Search for the cell housing the specified text and yield its [x, y] center coordinate. 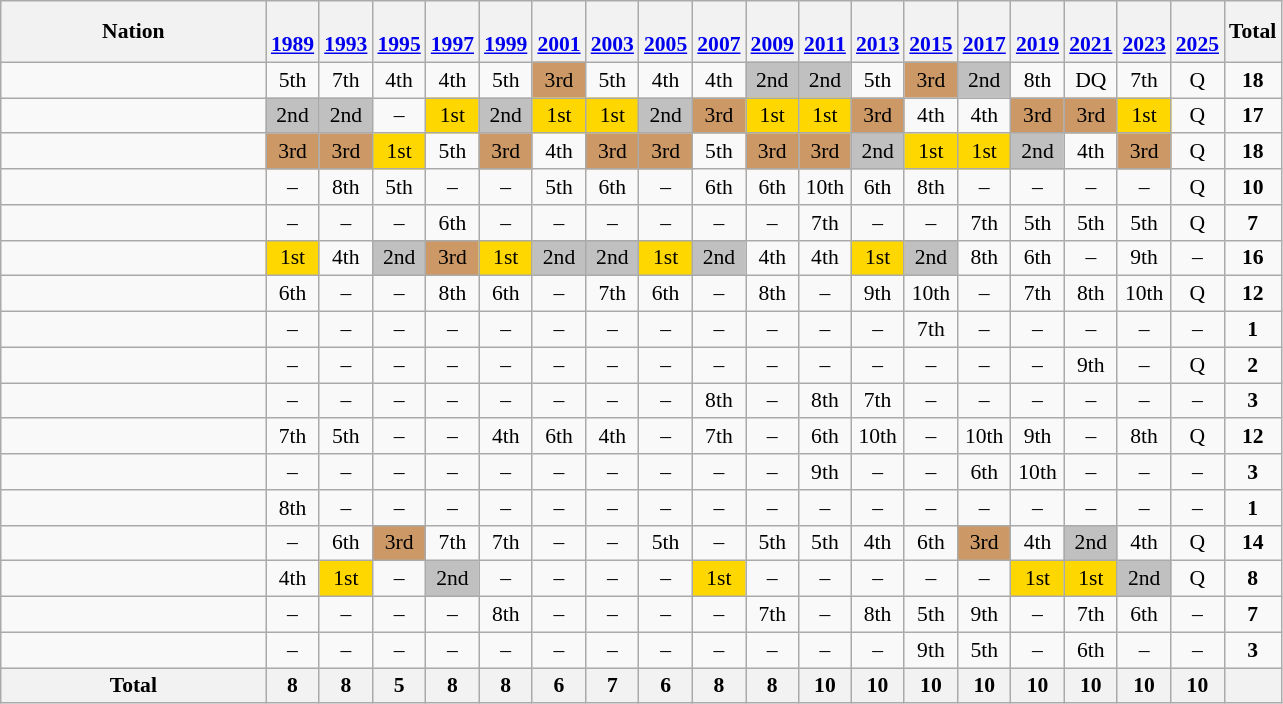
2007 [718, 32]
2017 [984, 32]
1997 [452, 32]
2025 [1198, 32]
2009 [772, 32]
1999 [506, 32]
2019 [1038, 32]
2011 [825, 32]
14 [1252, 543]
2023 [1144, 32]
1993 [346, 32]
5 [398, 686]
16 [1252, 258]
17 [1252, 116]
2001 [558, 32]
Nation [134, 32]
2003 [612, 32]
2013 [878, 32]
2021 [1090, 32]
2 [1252, 365]
1995 [398, 32]
DQ [1090, 80]
1989 [292, 32]
2005 [666, 32]
2015 [930, 32]
